Determine the [X, Y] coordinate at the center of the cell enclosing the given text.  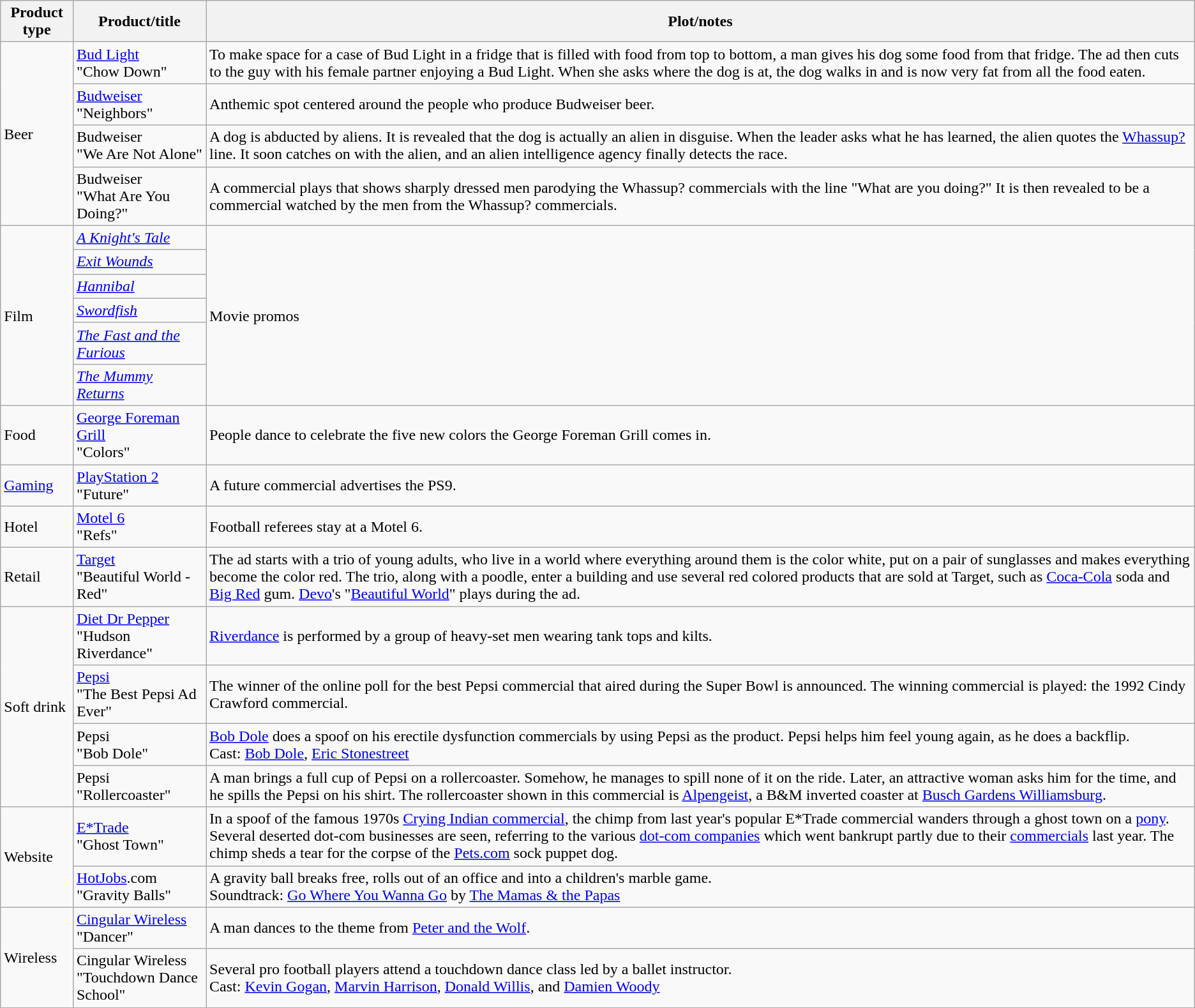
E*Trade"Ghost Town" [139, 836]
Budweiser"Neighbors" [139, 105]
Retail [37, 577]
Product type [37, 22]
A man dances to the theme from Peter and the Wolf. [701, 928]
Pepsi"Rollercoaster" [139, 786]
Anthemic spot centered around the people who produce Budweiser beer. [701, 105]
George Foreman Grill"Colors" [139, 435]
Website [37, 857]
Diet Dr Pepper"Hudson Riverdance" [139, 636]
HotJobs.com"Gravity Balls" [139, 886]
Budweiser"What Are You Doing?" [139, 196]
The Mummy Returns [139, 384]
Food [37, 435]
Swordfish [139, 310]
Hotel [37, 527]
Wireless [37, 958]
A future commercial advertises the PS9. [701, 485]
Movie promos [701, 315]
Budweiser"We Are Not Alone" [139, 146]
Target"Beautiful World - Red" [139, 577]
Film [37, 315]
Riverdance is performed by a group of heavy-set men wearing tank tops and kilts. [701, 636]
Beer [37, 134]
Hannibal [139, 286]
Cingular Wireless"Dancer" [139, 928]
People dance to celebrate the five new colors the George Foreman Grill comes in. [701, 435]
Pepsi"The Best Pepsi Ad Ever" [139, 695]
Exit Wounds [139, 262]
Plot/notes [701, 22]
Football referees stay at a Motel 6. [701, 527]
Cingular Wireless"Touchdown Dance School" [139, 978]
Bud Light"Chow Down" [139, 63]
Soft drink [37, 707]
A Knight's Tale [139, 237]
The Fast and the Furious [139, 343]
Pepsi"Bob Dole" [139, 744]
Gaming [37, 485]
Motel 6"Refs" [139, 527]
A gravity ball breaks free, rolls out of an office and into a children's marble game.Soundtrack: Go Where You Wanna Go by The Mamas & the Papas [701, 886]
PlayStation 2"Future" [139, 485]
Product/title [139, 22]
